Locate the cell with the specified text and output its (X, Y) center coordinate. 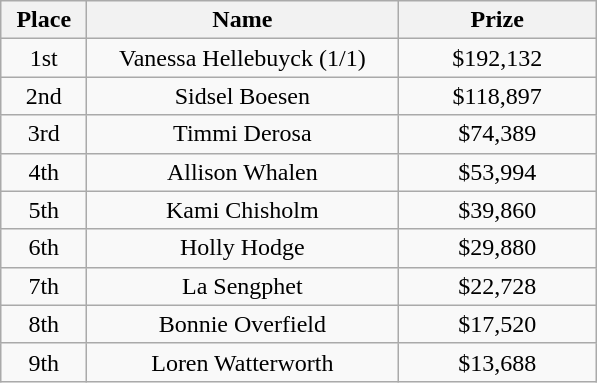
Sidsel Boesen (242, 96)
Holly Hodge (242, 248)
$39,860 (498, 210)
5th (44, 210)
Kami Chisholm (242, 210)
9th (44, 362)
La Sengphet (242, 286)
$22,728 (498, 286)
$53,994 (498, 172)
1st (44, 58)
$13,688 (498, 362)
$192,132 (498, 58)
6th (44, 248)
$118,897 (498, 96)
7th (44, 286)
2nd (44, 96)
Bonnie Overfield (242, 324)
$17,520 (498, 324)
$74,389 (498, 134)
8th (44, 324)
$29,880 (498, 248)
Timmi Derosa (242, 134)
Allison Whalen (242, 172)
3rd (44, 134)
Name (242, 20)
4th (44, 172)
Vanessa Hellebuyck (1/1) (242, 58)
Prize (498, 20)
Place (44, 20)
Loren Watterworth (242, 362)
